For the text-containing cell, return its midpoint in [x, y] coordinate format. 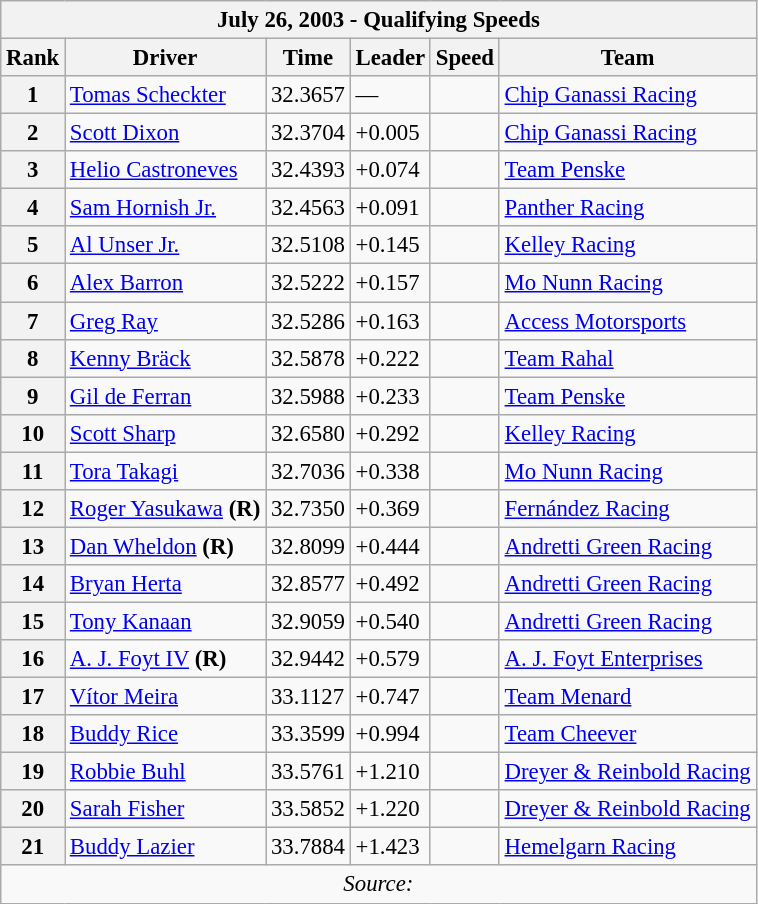
+0.747 [390, 697]
12 [33, 509]
+0.233 [390, 396]
6 [33, 283]
+0.163 [390, 321]
Team Menard [628, 697]
Fernández Racing [628, 509]
+1.220 [390, 809]
Kenny Bräck [166, 358]
+0.492 [390, 584]
Bryan Herta [166, 584]
Team [628, 58]
32.5108 [308, 245]
Driver [166, 58]
Alex Barron [166, 283]
Roger Yasukawa (R) [166, 509]
Scott Sharp [166, 433]
10 [33, 433]
+0.157 [390, 283]
33.1127 [308, 697]
11 [33, 471]
Robbie Buhl [166, 772]
18 [33, 734]
Leader [390, 58]
Gil de Ferran [166, 396]
4 [33, 208]
+0.444 [390, 546]
1 [33, 95]
20 [33, 809]
Speed [464, 58]
3 [33, 170]
Dan Wheldon (R) [166, 546]
Tony Kanaan [166, 621]
Rank [33, 58]
8 [33, 358]
Buddy Rice [166, 734]
Tomas Scheckter [166, 95]
Greg Ray [166, 321]
Team Rahal [628, 358]
32.8577 [308, 584]
2 [33, 133]
32.7350 [308, 509]
Sarah Fisher [166, 809]
32.9059 [308, 621]
32.6580 [308, 433]
Access Motorsports [628, 321]
+0.074 [390, 170]
Vítor Meira [166, 697]
33.5761 [308, 772]
July 26, 2003 - Qualifying Speeds [378, 20]
32.9442 [308, 659]
33.7884 [308, 847]
19 [33, 772]
32.5988 [308, 396]
Tora Takagi [166, 471]
Helio Castroneves [166, 170]
Hemelgarn Racing [628, 847]
32.8099 [308, 546]
32.3704 [308, 133]
A. J. Foyt Enterprises [628, 659]
— [390, 95]
15 [33, 621]
32.5878 [308, 358]
+0.369 [390, 509]
33.3599 [308, 734]
32.4563 [308, 208]
7 [33, 321]
A. J. Foyt IV (R) [166, 659]
+0.145 [390, 245]
Sam Hornish Jr. [166, 208]
32.7036 [308, 471]
Scott Dixon [166, 133]
+0.579 [390, 659]
Team Cheever [628, 734]
+1.423 [390, 847]
14 [33, 584]
+0.338 [390, 471]
Time [308, 58]
+0.091 [390, 208]
+0.540 [390, 621]
Source: [378, 885]
Panther Racing [628, 208]
+0.292 [390, 433]
32.5222 [308, 283]
Buddy Lazier [166, 847]
32.4393 [308, 170]
Al Unser Jr. [166, 245]
+0.994 [390, 734]
+0.005 [390, 133]
17 [33, 697]
16 [33, 659]
21 [33, 847]
+1.210 [390, 772]
32.3657 [308, 95]
5 [33, 245]
13 [33, 546]
32.5286 [308, 321]
33.5852 [308, 809]
9 [33, 396]
+0.222 [390, 358]
